Provide the (X, Y) coordinate of the cell's center where the given text is located.  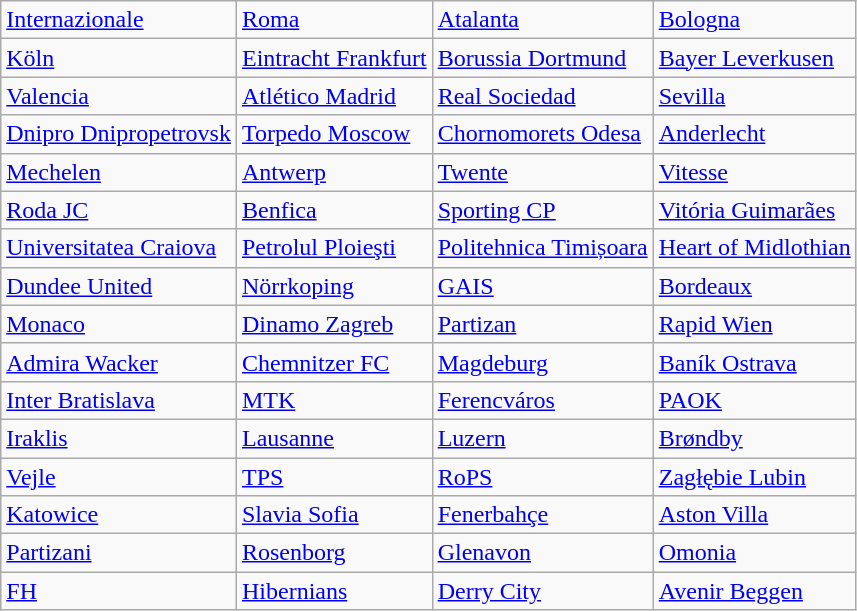
Politehnica Timișoara (542, 248)
Petrolul Ploieşti (334, 248)
RoPS (542, 477)
Ferencváros (542, 400)
Omonia (754, 553)
Heart of Midlothian (754, 248)
Borussia Dortmund (542, 58)
Bordeaux (754, 286)
Glenavon (542, 553)
Eintracht Frankfurt (334, 58)
Benfica (334, 210)
Lausanne (334, 438)
Sevilla (754, 96)
Atalanta (542, 20)
Hibernians (334, 591)
Anderlecht (754, 134)
Slavia Sofia (334, 515)
PAOK (754, 400)
MTK (334, 400)
Vitória Guimarães (754, 210)
Magdeburg (542, 362)
Partizan (542, 324)
Twente (542, 172)
Köln (119, 58)
Nörrkoping (334, 286)
Chemnitzer FC (334, 362)
Fenerbahçe (542, 515)
Brøndby (754, 438)
GAIS (542, 286)
Katowice (119, 515)
Vejle (119, 477)
Universitatea Craiova (119, 248)
Aston Villa (754, 515)
FH (119, 591)
Internazionale (119, 20)
Antwerp (334, 172)
Admira Wacker (119, 362)
Rapid Wien (754, 324)
Iraklis (119, 438)
Vitesse (754, 172)
Atlético Madrid (334, 96)
Zagłębie Lubin (754, 477)
Real Sociedad (542, 96)
Sporting CP (542, 210)
Chornomorets Odesa (542, 134)
Avenir Beggen (754, 591)
Partizani (119, 553)
Inter Bratislava (119, 400)
Dinamo Zagreb (334, 324)
Roma (334, 20)
Bayer Leverkusen (754, 58)
Baník Ostrava (754, 362)
Derry City (542, 591)
Bologna (754, 20)
Luzern (542, 438)
Monaco (119, 324)
Mechelen (119, 172)
TPS (334, 477)
Dundee United (119, 286)
Torpedo Moscow (334, 134)
Rosenborg (334, 553)
Dnipro Dnipropetrovsk (119, 134)
Valencia (119, 96)
Roda JC (119, 210)
